Scan for the cell matching the given text and deliver its (x, y) coordinate at center. 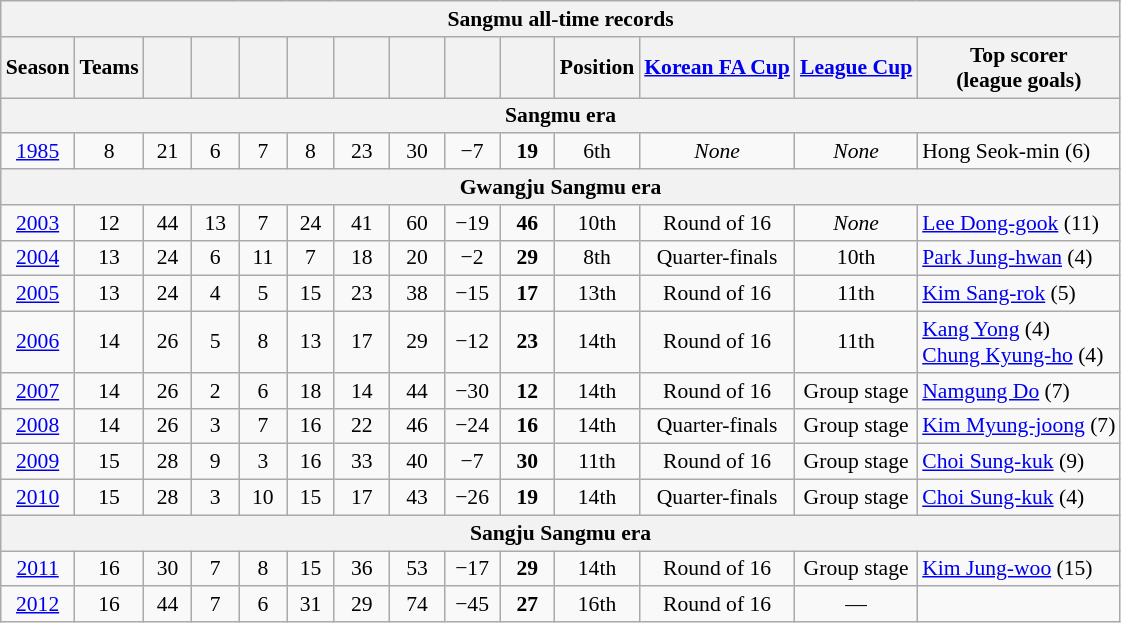
27 (528, 605)
16th (597, 605)
11 (263, 258)
Gwangju Sangmu era (561, 187)
1985 (38, 152)
43 (416, 498)
Season (38, 68)
41 (362, 223)
Kim Myung-joong (7) (1018, 426)
Kim Sang-rok (5) (1018, 294)
Sangmu era (561, 116)
Sangju Sangmu era (561, 533)
−19 (472, 223)
−15 (472, 294)
−45 (472, 605)
38 (416, 294)
6th (597, 152)
8th (597, 258)
21 (168, 152)
Hong Seok-min (6) (1018, 152)
Teams (108, 68)
2005 (38, 294)
Top scorer(league goals) (1018, 68)
Park Jung-hwan (4) (1018, 258)
2006 (38, 342)
33 (362, 462)
Kang Yong (4) Chung Kyung-ho (4) (1018, 342)
Namgung Do (7) (1018, 391)
2007 (38, 391)
Lee Dong-gook (11) (1018, 223)
2011 (38, 569)
−26 (472, 498)
13th (597, 294)
2003 (38, 223)
Choi Sung-kuk (4) (1018, 498)
53 (416, 569)
20 (416, 258)
10 (263, 498)
40 (416, 462)
−12 (472, 342)
−2 (472, 258)
−17 (472, 569)
Kim Jung-woo (15) (1018, 569)
9 (215, 462)
−30 (472, 391)
Choi Sung-kuk (9) (1018, 462)
2 (215, 391)
Korean FA Cup (717, 68)
— (856, 605)
2012 (38, 605)
31 (311, 605)
League Cup (856, 68)
4 (215, 294)
36 (362, 569)
2009 (38, 462)
22 (362, 426)
Sangmu all-time records (561, 19)
2008 (38, 426)
−24 (472, 426)
74 (416, 605)
2004 (38, 258)
Position (597, 68)
60 (416, 223)
2010 (38, 498)
